Find where the given text appears and provide that cell's center as (X, Y) coordinate. 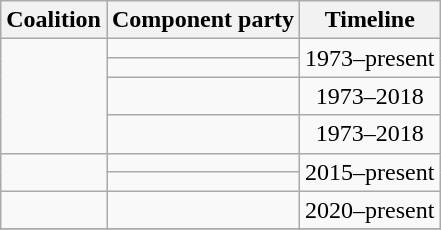
1973–present (370, 58)
2015–present (370, 172)
Timeline (370, 20)
Coalition (54, 20)
Component party (202, 20)
2020–present (370, 210)
